Find where the given text appears and provide that cell's center as [x, y] coordinate. 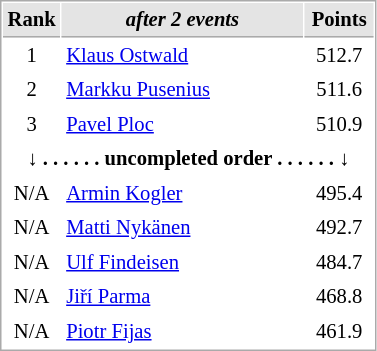
512.7 [340, 56]
after 2 events [183, 20]
461.9 [340, 332]
Piotr Fijas [183, 332]
484.7 [340, 262]
511.6 [340, 90]
Armin Kogler [183, 194]
↓ . . . . . . uncompleted order . . . . . . ↓ [188, 158]
1 [32, 56]
Markku Pusenius [183, 90]
468.8 [340, 296]
510.9 [340, 124]
Klaus Ostwald [183, 56]
3 [32, 124]
Pavel Ploc [183, 124]
Ulf Findeisen [183, 262]
495.4 [340, 194]
Matti Nykänen [183, 228]
Rank [32, 20]
Jiří Parma [183, 296]
Points [340, 20]
2 [32, 90]
492.7 [340, 228]
